Find where the given text appears and provide that cell's center as [X, Y] coordinate. 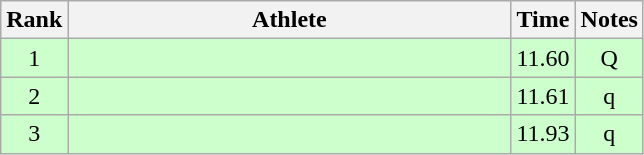
3 [34, 134]
Rank [34, 20]
Notes [609, 20]
11.61 [543, 96]
Q [609, 58]
1 [34, 58]
Time [543, 20]
Athlete [290, 20]
11.93 [543, 134]
11.60 [543, 58]
2 [34, 96]
